Capture the cell that displays the provided text and extract its (x, y) central coordinate. 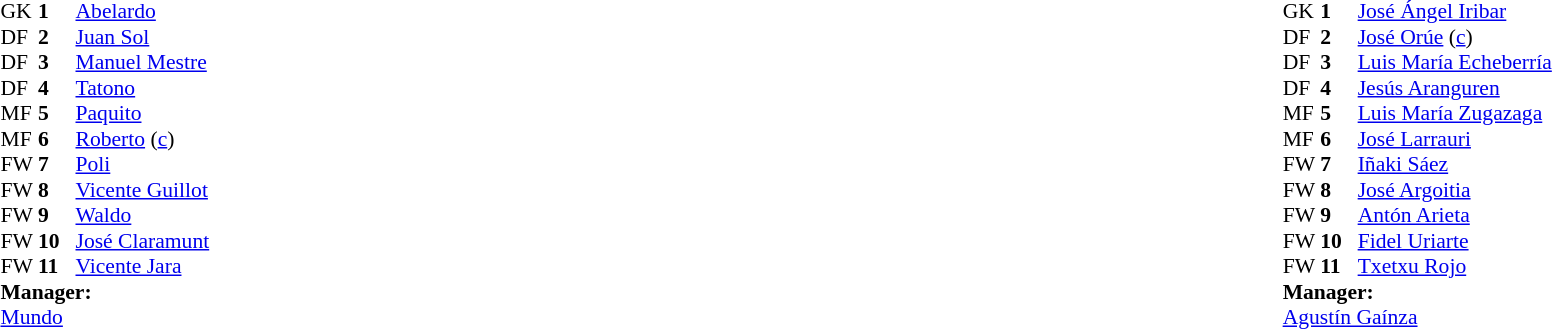
Txetxu Rojo (1455, 267)
Jesús Aranguren (1455, 88)
Iñaki Sáez (1455, 165)
Waldo (143, 215)
Juan Sol (143, 37)
Paquito (143, 113)
Luis María Echeberría (1455, 63)
José Claramunt (143, 241)
José Larrauri (1455, 139)
Antón Arieta (1455, 215)
José Argoitia (1455, 190)
José Orúe (c) (1455, 37)
Manuel Mestre (143, 63)
Luis María Zugazaga (1455, 113)
Tatono (143, 88)
Roberto (c) (143, 139)
Poli (143, 165)
Vicente Guillot (143, 190)
Vicente Jara (143, 267)
Fidel Uriarte (1455, 241)
